Search for the cell housing the specified text and yield its [X, Y] center coordinate. 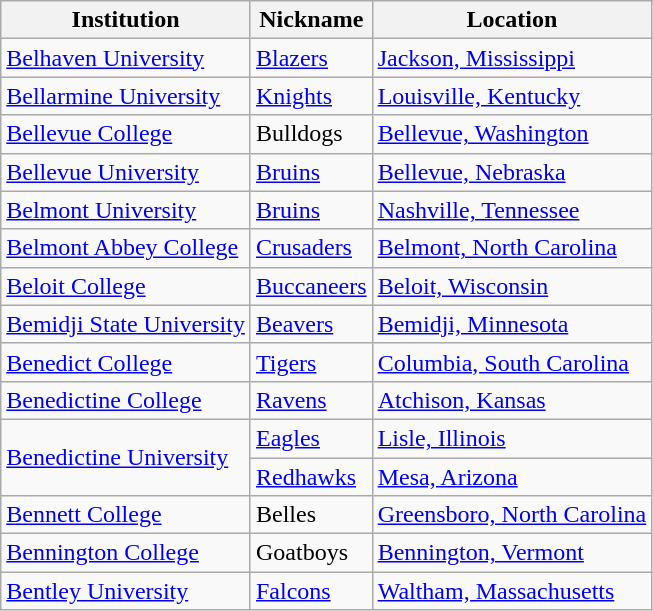
Bellevue University [126, 172]
Redhawks [311, 477]
Knights [311, 96]
Bellevue, Nebraska [512, 172]
Belles [311, 515]
Buccaneers [311, 286]
Institution [126, 20]
Bemidji, Minnesota [512, 324]
Lisle, Illinois [512, 438]
Benedict College [126, 362]
Bemidji State University [126, 324]
Bellevue, Washington [512, 134]
Atchison, Kansas [512, 400]
Benedictine University [126, 457]
Nickname [311, 20]
Belmont Abbey College [126, 248]
Bennington, Vermont [512, 553]
Crusaders [311, 248]
Waltham, Massachusetts [512, 591]
Mesa, Arizona [512, 477]
Bellarmine University [126, 96]
Louisville, Kentucky [512, 96]
Belmont University [126, 210]
Bentley University [126, 591]
Blazers [311, 58]
Falcons [311, 591]
Bulldogs [311, 134]
Belmont, North Carolina [512, 248]
Nashville, Tennessee [512, 210]
Beloit, Wisconsin [512, 286]
Goatboys [311, 553]
Beloit College [126, 286]
Bennett College [126, 515]
Bellevue College [126, 134]
Ravens [311, 400]
Greensboro, North Carolina [512, 515]
Benedictine College [126, 400]
Columbia, South Carolina [512, 362]
Eagles [311, 438]
Beavers [311, 324]
Bennington College [126, 553]
Location [512, 20]
Jackson, Mississippi [512, 58]
Belhaven University [126, 58]
Tigers [311, 362]
